Identify which cell holds the provided text, then report its (x, y) central coordinate. 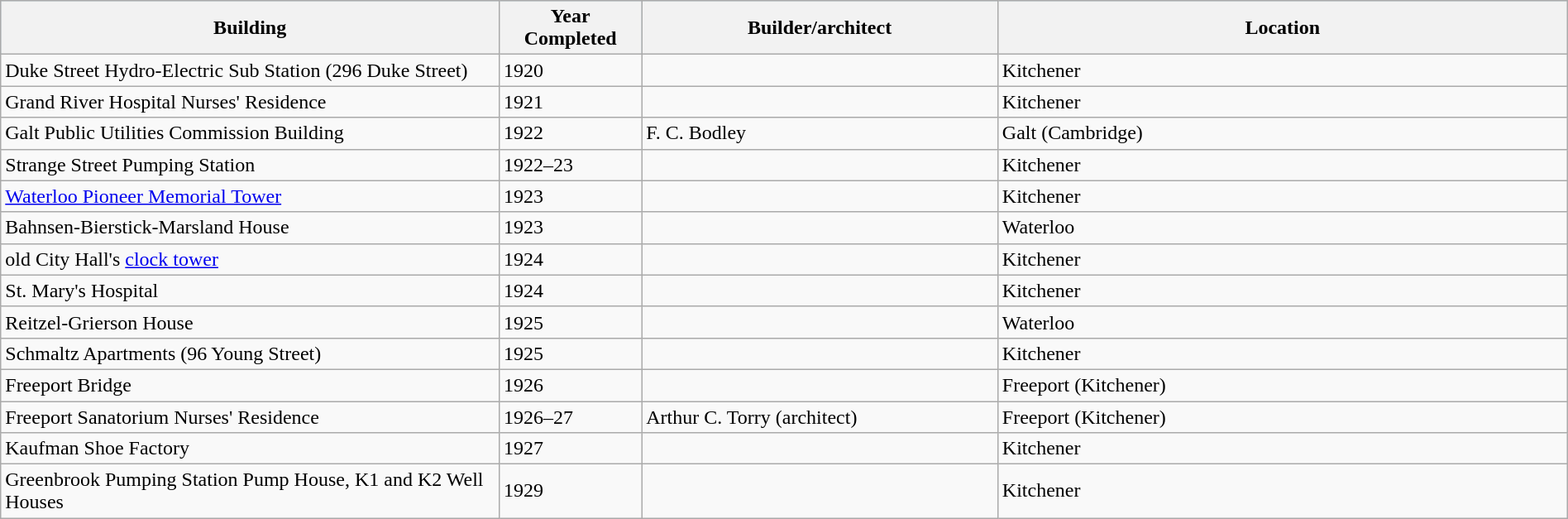
Year Completed (571, 28)
Galt (Cambridge) (1282, 133)
St. Mary's Hospital (250, 291)
1926 (571, 385)
Kaufman Shoe Factory (250, 449)
Duke Street Hydro‐Electric Sub Station (296 Duke Street) (250, 70)
Greenbrook Pumping Station Pump House, K1 and K2 Well Houses (250, 492)
1922 (571, 133)
Waterloo Pioneer Memorial Tower (250, 196)
1920 (571, 70)
Freeport Bridge (250, 385)
Arthur C. Torry (architect) (820, 416)
Grand River Hospital Nurses' Residence (250, 102)
Location (1282, 28)
1929 (571, 492)
Strange Street Pumping Station (250, 165)
Freeport Sanatorium Nurses' Residence (250, 416)
Galt Public Utilities Commission Building (250, 133)
Bahnsen-Bierstick-Marsland House (250, 228)
Reitzel-Grierson House (250, 322)
1922–23 (571, 165)
1927 (571, 449)
F. C. Bodley (820, 133)
Builder/architect (820, 28)
Building (250, 28)
1926–27 (571, 416)
old City Hall's clock tower (250, 259)
1921 (571, 102)
Schmaltz Apartments (96 Young Street) (250, 353)
